Pinpoint the cell where the given text exists, returning its (x, y) midpoint coordinate. 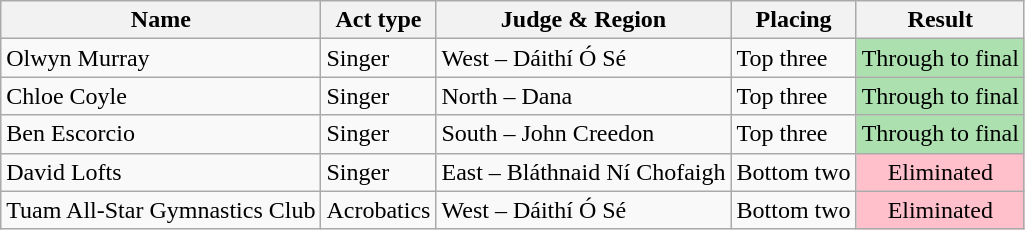
Act type (378, 20)
Tuam All-Star Gymnastics Club (161, 210)
Olwyn Murray (161, 58)
Name (161, 20)
East – Bláthnaid Ní Chofaigh (584, 172)
Judge & Region (584, 20)
South – John Creedon (584, 134)
Ben Escorcio (161, 134)
Chloe Coyle (161, 96)
Result (940, 20)
North – Dana (584, 96)
David Lofts (161, 172)
Placing (794, 20)
Acrobatics (378, 210)
